Return the [X, Y] coordinate for the center point of the cell that contains the specified text.  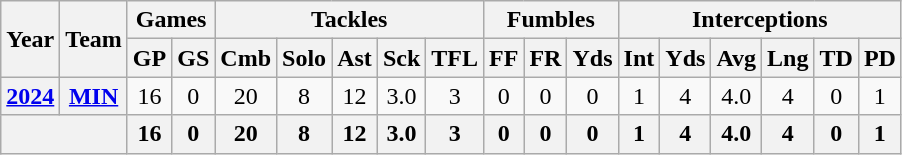
Sck [401, 58]
TD [836, 58]
GP [149, 58]
Tackles [350, 20]
2024 [30, 96]
Interceptions [760, 20]
Fumbles [552, 20]
TFL [455, 58]
PD [880, 58]
FF [504, 58]
Int [639, 58]
Year [30, 39]
MIN [94, 96]
Ast [355, 58]
Team [94, 39]
Solo [304, 58]
GS [194, 58]
Cmb [246, 58]
Lng [788, 58]
Avg [736, 58]
Games [170, 20]
FR [546, 58]
